Return [X, Y] of the center of cell containing provided text 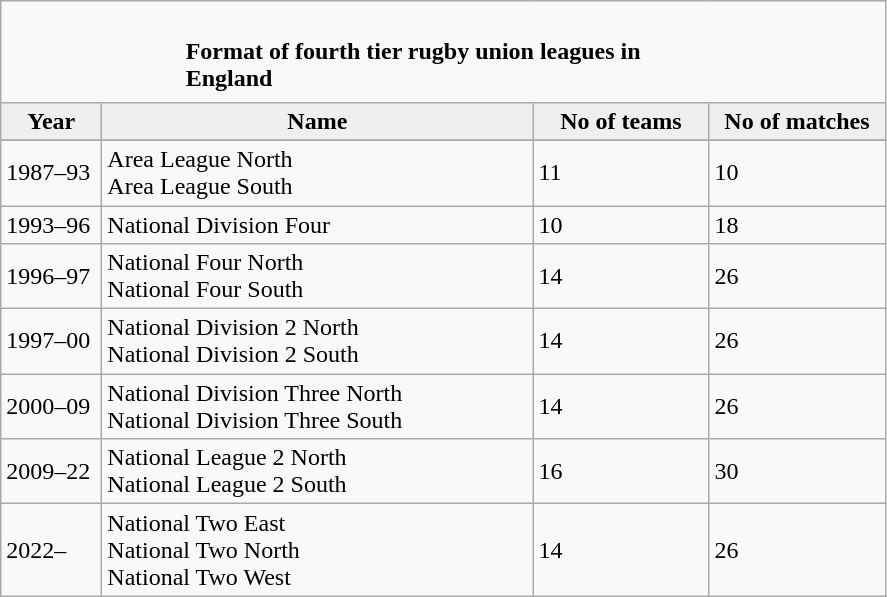
National Division 2 NorthNational Division 2 South [318, 342]
1993–96 [52, 225]
30 [797, 472]
1997–00 [52, 342]
No of teams [621, 121]
Name [318, 121]
18 [797, 225]
2022– [52, 550]
1996–97 [52, 276]
National League 2 NorthNational League 2 South [318, 472]
Year [52, 121]
1987–93 [52, 172]
National Division Three NorthNational Division Three South [318, 406]
National Two EastNational Two NorthNational Two West [318, 550]
2000–09 [52, 406]
16 [621, 472]
National Four NorthNational Four South [318, 276]
2009–22 [52, 472]
Area League NorthArea League South [318, 172]
11 [621, 172]
National Division Four [318, 225]
No of matches [797, 121]
